For the text-containing cell, return its midpoint in (x, y) coordinate format. 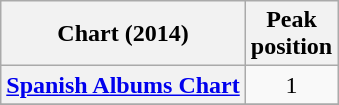
Peakposition (291, 34)
1 (291, 85)
Chart (2014) (123, 34)
Spanish Albums Chart (123, 85)
